Determine the [X, Y] coordinate at the center of the cell enclosing the given text.  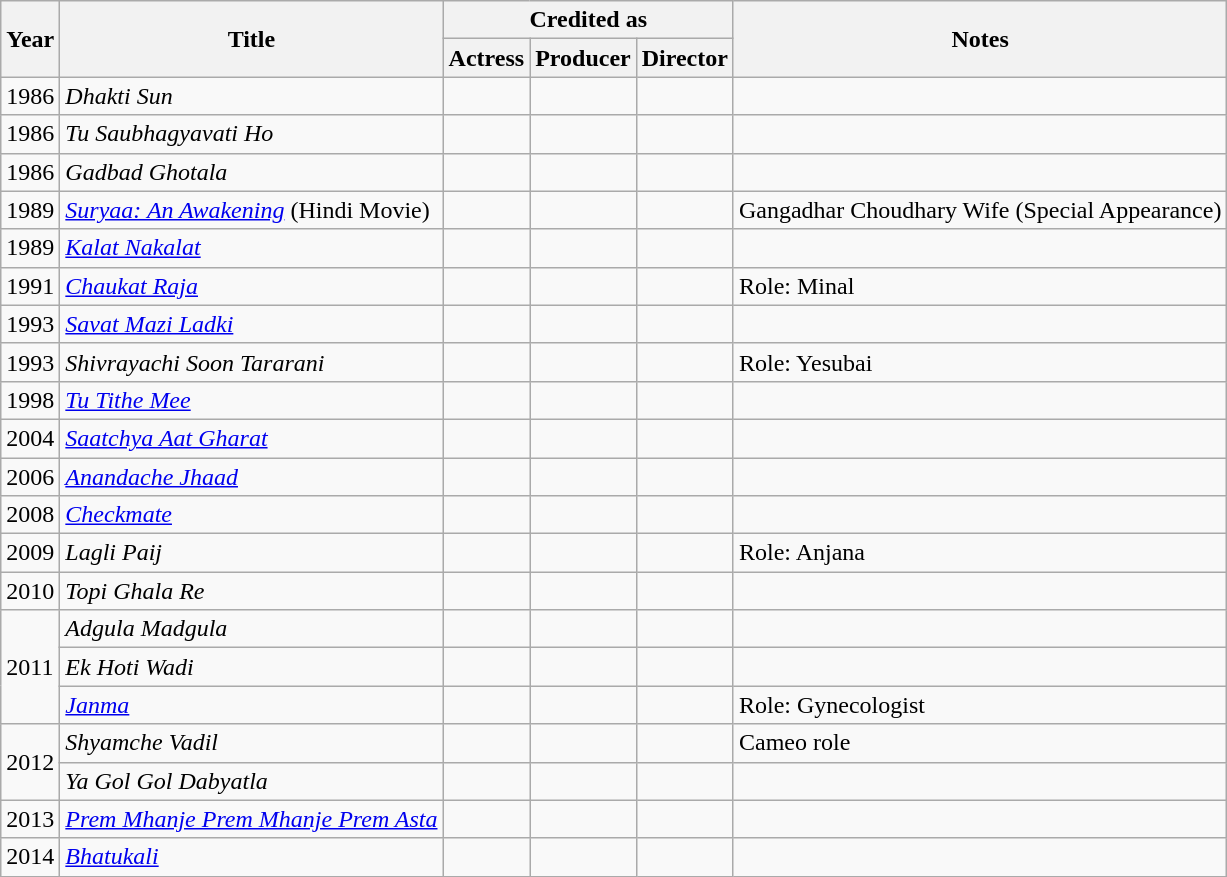
Role: Yesubai [980, 362]
Cameo role [980, 743]
Ek Hoti Wadi [252, 667]
Topi Ghala Re [252, 591]
2011 [30, 667]
Tu Tithe Mee [252, 400]
Notes [980, 39]
Year [30, 39]
Kalat Nakalat [252, 248]
1998 [30, 400]
Gangadhar Choudhary Wife (Special Appearance) [980, 210]
Anandache Jhaad [252, 477]
Bhatukali [252, 857]
Saatchya Aat Gharat [252, 438]
2006 [30, 477]
Role: Gynecologist [980, 705]
Actress [486, 58]
Shyamche Vadil [252, 743]
Gadbad Ghotala [252, 172]
Role: Minal [980, 286]
2014 [30, 857]
2009 [30, 553]
Credited as [588, 20]
Adgula Madgula [252, 629]
2008 [30, 515]
Director [684, 58]
Suryaa: An Awakening (Hindi Movie) [252, 210]
Prem Mhanje Prem Mhanje Prem Asta [252, 819]
Dhakti Sun [252, 96]
Janma [252, 705]
1991 [30, 286]
2013 [30, 819]
2012 [30, 762]
Title [252, 39]
Role: Anjana [980, 553]
2004 [30, 438]
Savat Mazi Ladki [252, 324]
Shivrayachi Soon Tararani [252, 362]
Checkmate [252, 515]
Ya Gol Gol Dabyatla [252, 781]
Lagli Paij [252, 553]
Chaukat Raja [252, 286]
Tu Saubhagyavati Ho [252, 134]
2010 [30, 591]
Producer [584, 58]
